Output the (x, y) coordinate of the center of the cell containing the given text.  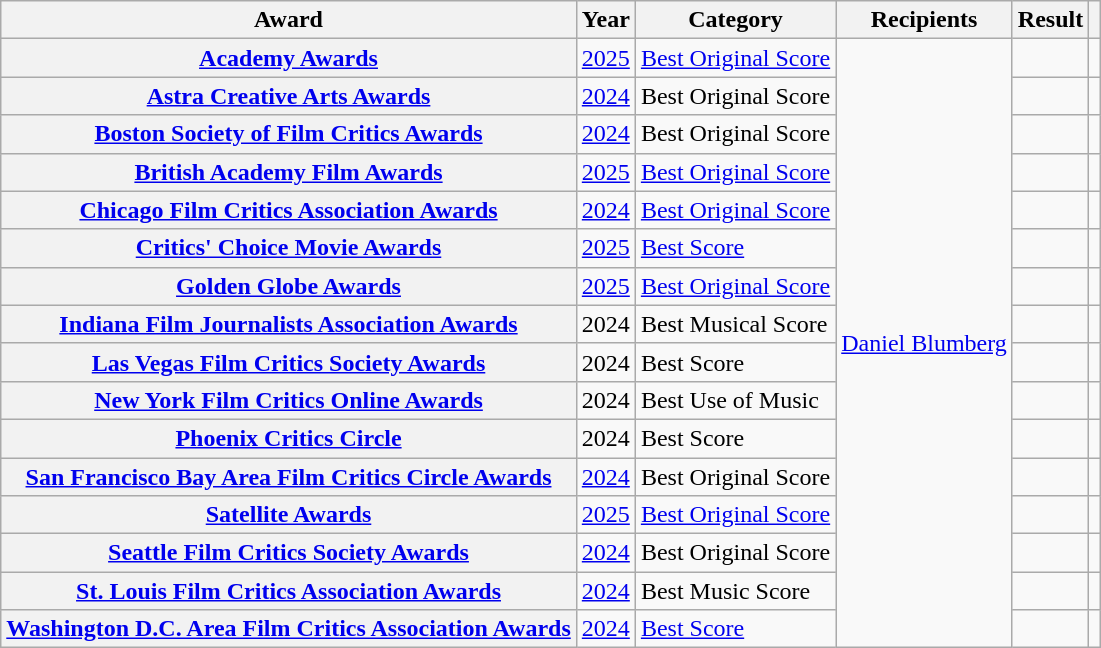
Year (606, 20)
Critics' Choice Movie Awards (289, 248)
Astra Creative Arts Awards (289, 96)
Golden Globe Awards (289, 286)
British Academy Film Awards (289, 172)
Seattle Film Critics Society Awards (289, 553)
Recipients (924, 20)
Award (289, 20)
Best Music Score (735, 591)
Washington D.C. Area Film Critics Association Awards (289, 629)
Las Vegas Film Critics Society Awards (289, 362)
Best Use of Music (735, 400)
Category (735, 20)
Satellite Awards (289, 515)
Boston Society of Film Critics Awards (289, 134)
St. Louis Film Critics Association Awards (289, 591)
Phoenix Critics Circle (289, 438)
San Francisco Bay Area Film Critics Circle Awards (289, 477)
Chicago Film Critics Association Awards (289, 210)
Daniel Blumberg (924, 344)
Result (1050, 20)
Academy Awards (289, 58)
Best Musical Score (735, 324)
Indiana Film Journalists Association Awards (289, 324)
New York Film Critics Online Awards (289, 400)
